Identify which cell holds the provided text, then report its (X, Y) central coordinate. 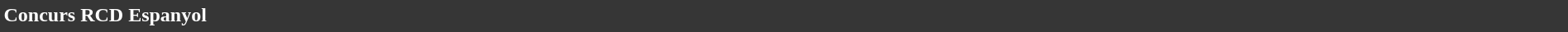
Concurs RCD Espanyol (784, 15)
